Find where the given text appears and provide that cell's center as (x, y) coordinate. 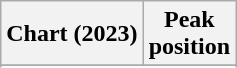
Chart (2023) (72, 34)
Peakposition (189, 34)
